Return the (X, Y) coordinate for the center point of the cell that contains the specified text.  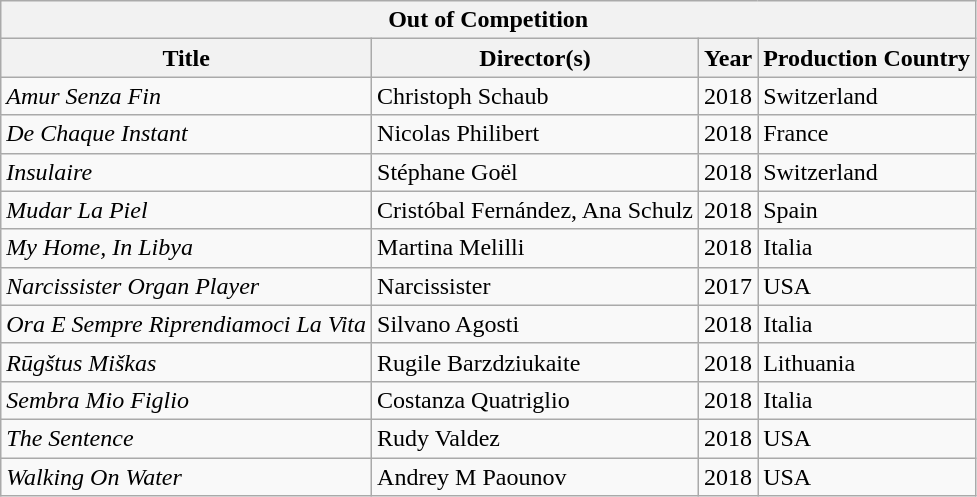
The Sentence (186, 438)
Sembra Mio Figlio (186, 400)
Silvano Agosti (536, 324)
Narcissister Organ Player (186, 286)
2017 (728, 286)
Mudar La Piel (186, 210)
Insulaire (186, 172)
My Home, In Libya (186, 248)
Martina Melilli (536, 248)
France (867, 134)
Narcissister (536, 286)
Director(s) (536, 58)
Rugile Barzdziukaite (536, 362)
Out of Competition (488, 20)
Title (186, 58)
De Chaque Instant (186, 134)
Production Country (867, 58)
Walking On Water (186, 477)
Amur Senza Fin (186, 96)
Rūgštus Miškas (186, 362)
Andrey M Paounov (536, 477)
Spain (867, 210)
Ora E Sempre Riprendiamoci La Vita (186, 324)
Rudy Valdez (536, 438)
Nicolas Philibert (536, 134)
Year (728, 58)
Lithuania (867, 362)
Costanza Quatriglio (536, 400)
Stéphane Goël (536, 172)
Cristóbal Fernández, Ana Schulz (536, 210)
Christoph Schaub (536, 96)
